Identify which cell holds the provided text, then report its (x, y) central coordinate. 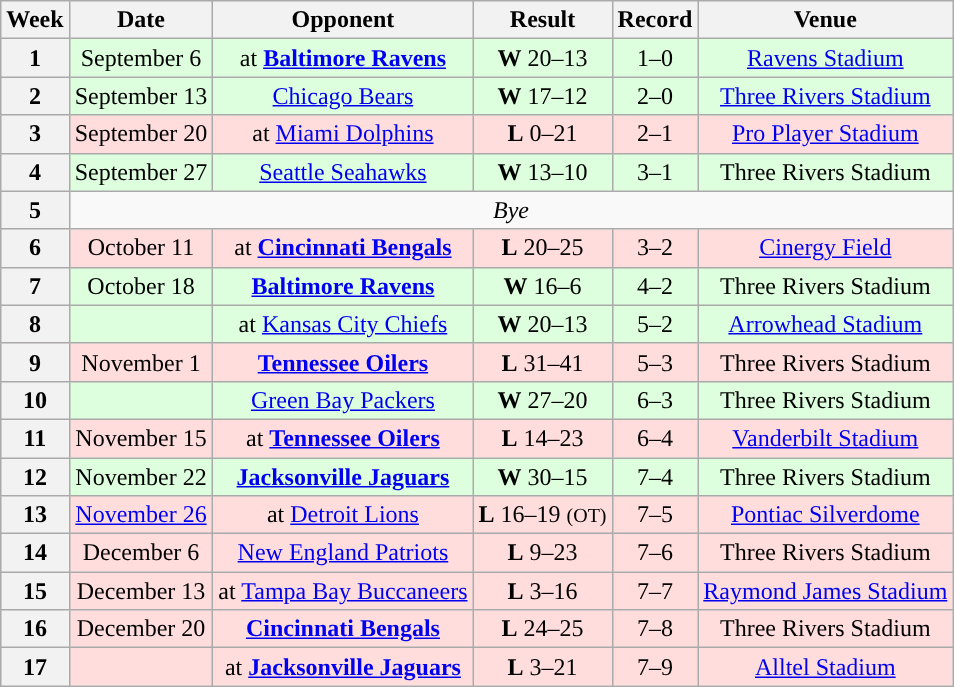
1–0 (655, 58)
7–6 (655, 553)
December 13 (141, 591)
13 (35, 515)
L 31–41 (542, 362)
Alltel Stadium (826, 667)
September 13 (141, 96)
2–1 (655, 134)
L 9–23 (542, 553)
5 (35, 210)
7–7 (655, 591)
W 27–20 (542, 400)
December 6 (141, 553)
7–4 (655, 477)
3–1 (655, 172)
3–2 (655, 248)
Opponent (343, 20)
7 (35, 286)
17 (35, 667)
L 0–21 (542, 134)
at Baltimore Ravens (343, 58)
Ravens Stadium (826, 58)
Week (35, 20)
L 14–23 (542, 438)
November 26 (141, 515)
Record (655, 20)
September 6 (141, 58)
Cinergy Field (826, 248)
Bye (511, 210)
7–9 (655, 667)
at Cincinnati Bengals (343, 248)
12 (35, 477)
2–0 (655, 96)
W 30–15 (542, 477)
at Detroit Lions (343, 515)
5–3 (655, 362)
September 20 (141, 134)
November 15 (141, 438)
6–3 (655, 400)
at Tennessee Oilers (343, 438)
15 (35, 591)
4–2 (655, 286)
7–8 (655, 629)
3 (35, 134)
L 20–25 (542, 248)
Cincinnati Bengals (343, 629)
October 18 (141, 286)
L 3–16 (542, 591)
Baltimore Ravens (343, 286)
1 (35, 58)
16 (35, 629)
10 (35, 400)
W 16–6 (542, 286)
Venue (826, 20)
October 11 (141, 248)
W 13–10 (542, 172)
Date (141, 20)
6–4 (655, 438)
6 (35, 248)
Jacksonville Jaguars (343, 477)
Seattle Seahawks (343, 172)
L 16–19 (OT) (542, 515)
November 22 (141, 477)
L 24–25 (542, 629)
Pro Player Stadium (826, 134)
November 1 (141, 362)
8 (35, 324)
9 (35, 362)
4 (35, 172)
at Jacksonville Jaguars (343, 667)
Chicago Bears (343, 96)
11 (35, 438)
W 17–12 (542, 96)
at Kansas City Chiefs (343, 324)
at Miami Dolphins (343, 134)
September 27 (141, 172)
Tennessee Oilers (343, 362)
Arrowhead Stadium (826, 324)
at Tampa Bay Buccaneers (343, 591)
14 (35, 553)
L 3–21 (542, 667)
New England Patriots (343, 553)
5–2 (655, 324)
Green Bay Packers (343, 400)
Raymond James Stadium (826, 591)
7–5 (655, 515)
Pontiac Silverdome (826, 515)
Result (542, 20)
Vanderbilt Stadium (826, 438)
December 20 (141, 629)
2 (35, 96)
